From the cell containing the given text, extract its center point as (X, Y) coordinate. 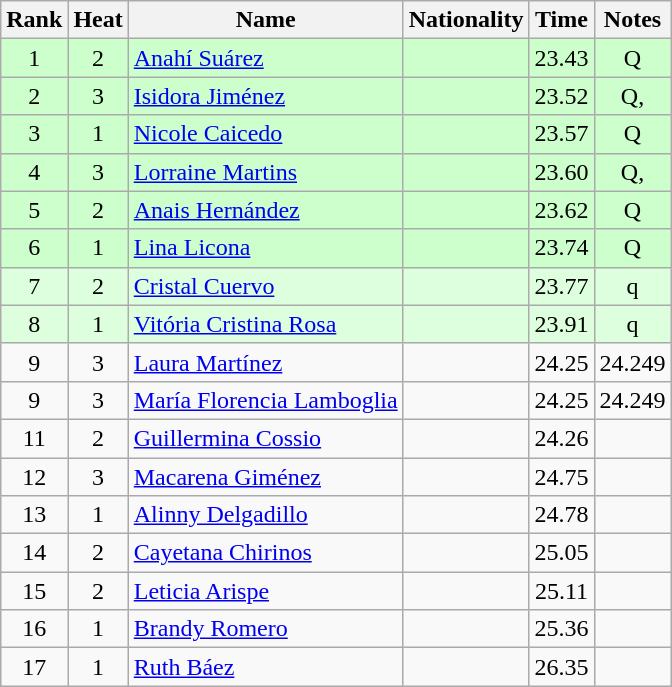
Macarena Giménez (266, 477)
Ruth Báez (266, 667)
Brandy Romero (266, 629)
Nicole Caicedo (266, 134)
Rank (34, 20)
24.75 (562, 477)
7 (34, 286)
Lorraine Martins (266, 172)
Alinny Delgadillo (266, 515)
Name (266, 20)
25.05 (562, 553)
23.62 (562, 210)
14 (34, 553)
María Florencia Lamboglia (266, 400)
Anahí Suárez (266, 58)
Leticia Arispe (266, 591)
Time (562, 20)
4 (34, 172)
23.77 (562, 286)
Cayetana Chirinos (266, 553)
Isidora Jiménez (266, 96)
23.60 (562, 172)
Vitória Cristina Rosa (266, 324)
Anais Hernández (266, 210)
Guillermina Cossio (266, 438)
16 (34, 629)
Nationality (466, 20)
24.78 (562, 515)
Lina Licona (266, 248)
5 (34, 210)
26.35 (562, 667)
24.26 (562, 438)
8 (34, 324)
Laura Martínez (266, 362)
Notes (632, 20)
Cristal Cuervo (266, 286)
13 (34, 515)
11 (34, 438)
25.36 (562, 629)
6 (34, 248)
25.11 (562, 591)
17 (34, 667)
23.91 (562, 324)
23.74 (562, 248)
23.57 (562, 134)
15 (34, 591)
23.43 (562, 58)
Heat (98, 20)
23.52 (562, 96)
12 (34, 477)
